Provide the [x, y] coordinate of the cell's center where the given text is located.  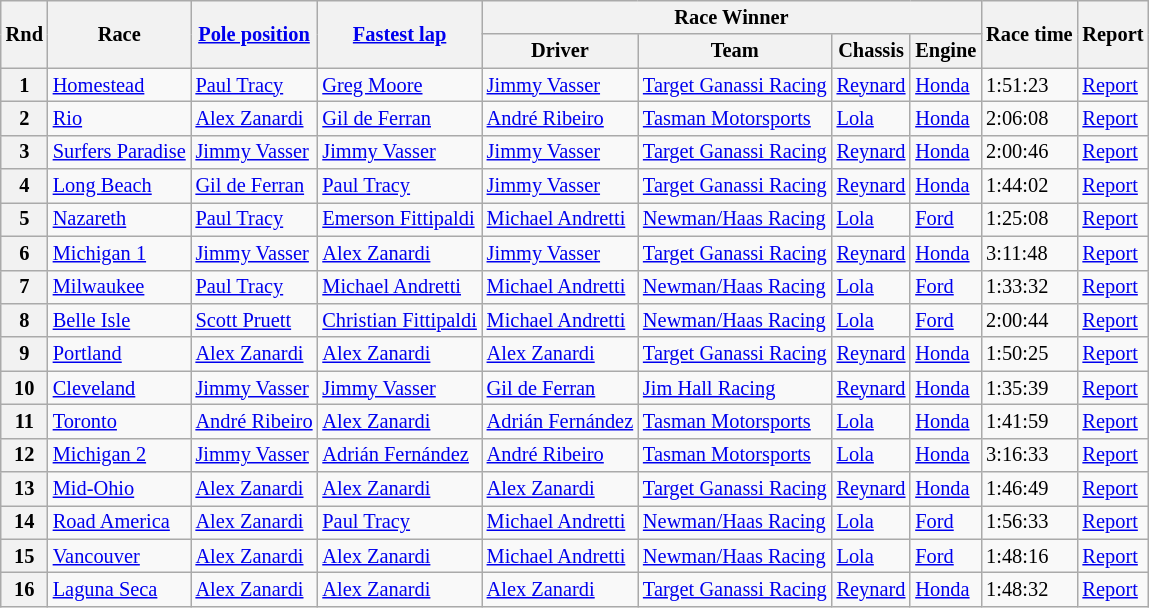
Nazareth [120, 219]
Laguna Seca [120, 589]
1:50:25 [1029, 354]
3:16:33 [1029, 455]
Chassis [872, 51]
1:56:33 [1029, 522]
1:41:59 [1029, 421]
Homestead [120, 85]
1:35:39 [1029, 388]
1 [24, 85]
16 [24, 589]
14 [24, 522]
Mid-Ohio [120, 489]
3 [24, 152]
Cleveland [120, 388]
3:11:48 [1029, 253]
Vancouver [120, 556]
Team [735, 51]
Michigan 2 [120, 455]
1:48:32 [1029, 589]
15 [24, 556]
Pole position [254, 34]
11 [24, 421]
1:33:32 [1029, 287]
2:06:08 [1029, 118]
1:25:08 [1029, 219]
6 [24, 253]
Christian Fittipaldi [399, 320]
Milwaukee [120, 287]
Driver [560, 51]
2:00:44 [1029, 320]
Race Winner [732, 17]
4 [24, 186]
Rio [120, 118]
Surfers Paradise [120, 152]
7 [24, 287]
Race time [1029, 34]
5 [24, 219]
Road America [120, 522]
Race [120, 34]
Greg Moore [399, 85]
1:51:23 [1029, 85]
12 [24, 455]
9 [24, 354]
Portland [120, 354]
Fastest lap [399, 34]
2:00:46 [1029, 152]
13 [24, 489]
Emerson Fittipaldi [399, 219]
1:44:02 [1029, 186]
Engine [946, 51]
Toronto [120, 421]
Jim Hall Racing [735, 388]
Michigan 1 [120, 253]
8 [24, 320]
1:48:16 [1029, 556]
10 [24, 388]
Scott Pruett [254, 320]
Belle Isle [120, 320]
1:46:49 [1029, 489]
Long Beach [120, 186]
2 [24, 118]
Rnd [24, 34]
